Return the (X, Y) coordinate for the center point of the cell that contains the specified text.  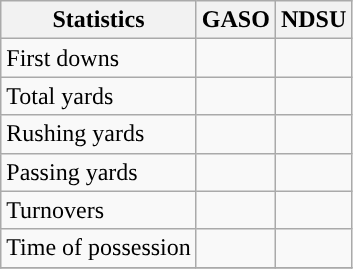
Turnovers (99, 210)
Total yards (99, 96)
First downs (99, 58)
Passing yards (99, 172)
NDSU (313, 20)
GASO (236, 20)
Statistics (99, 20)
Time of possession (99, 248)
Rushing yards (99, 134)
